Search for the cell housing the specified text and yield its [X, Y] center coordinate. 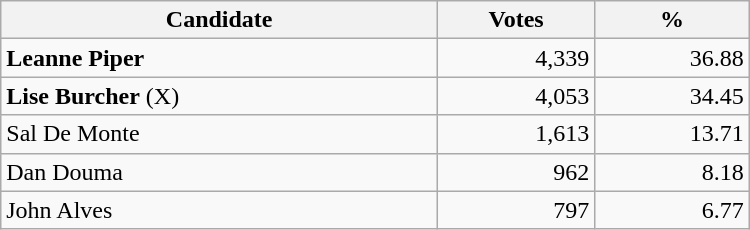
Votes [516, 20]
John Alves [220, 210]
4,053 [516, 96]
Lise Burcher (X) [220, 96]
Dan Douma [220, 172]
36.88 [672, 58]
8.18 [672, 172]
13.71 [672, 134]
Leanne Piper [220, 58]
962 [516, 172]
1,613 [516, 134]
6.77 [672, 210]
Candidate [220, 20]
% [672, 20]
34.45 [672, 96]
797 [516, 210]
Sal De Monte [220, 134]
4,339 [516, 58]
